Return the [x, y] coordinate for the center point of the cell that contains the specified text.  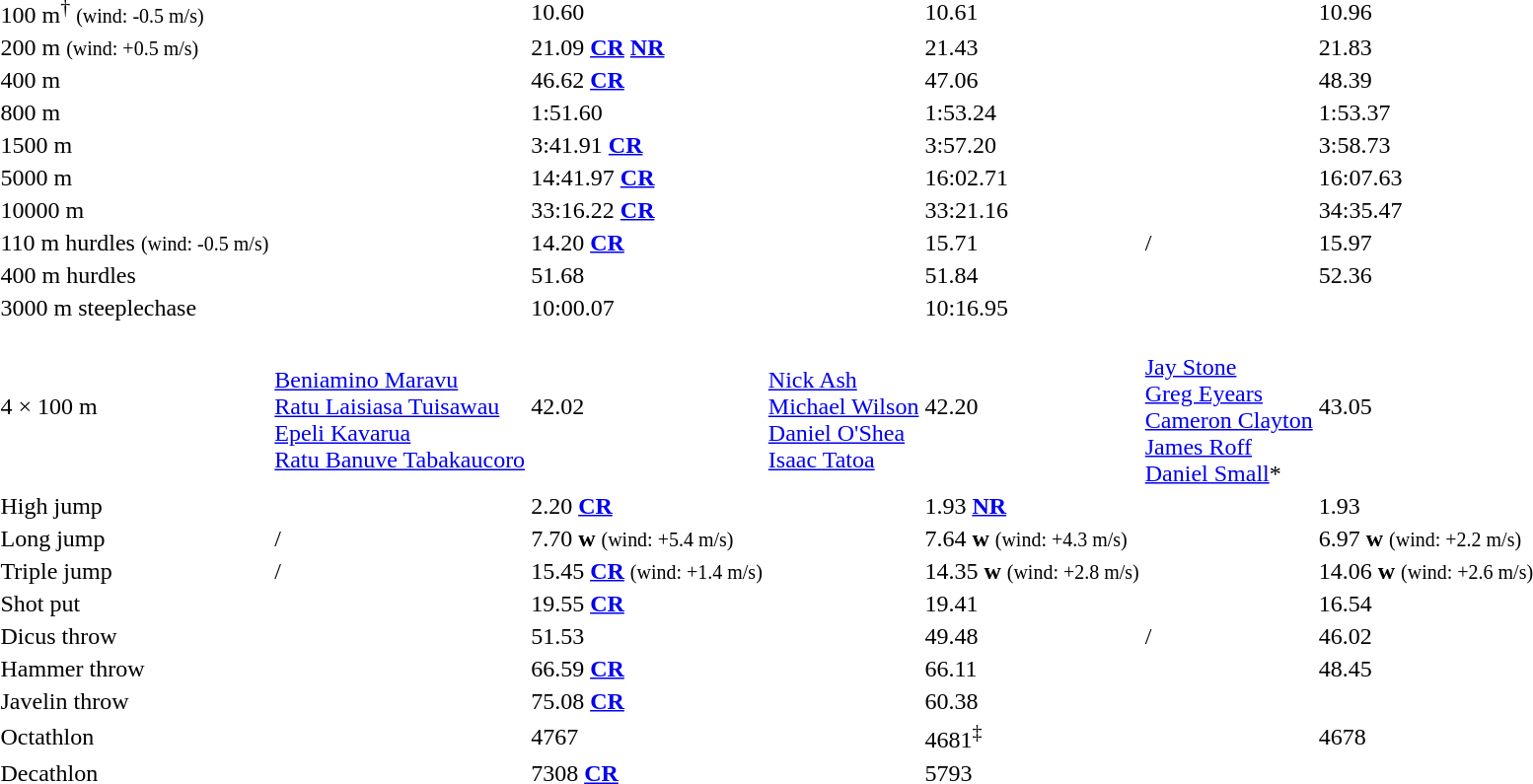
Nick AshMichael WilsonDaniel O'SheaIsaac Tatoa [843, 406]
60.38 [1032, 701]
4681‡ [1032, 737]
51.53 [647, 636]
7.70 w (wind: +5.4 m/s) [647, 538]
42.02 [647, 406]
10:00.07 [647, 308]
3:41.91 CR [647, 145]
49.48 [1032, 636]
1.93 NR [1032, 506]
14.20 CR [647, 243]
42.20 [1032, 406]
66.11 [1032, 669]
2.20 CR [647, 506]
15.71 [1032, 243]
66.59 CR [647, 669]
46.62 CR [647, 80]
10:16.95 [1032, 308]
3:57.20 [1032, 145]
1:53.24 [1032, 112]
51.68 [647, 275]
Beniamino MaravuRatu Laisiasa TuisawauEpeli KavaruaRatu Banuve Tabakaucoro [401, 406]
1:51.60 [647, 112]
21.09 CR NR [647, 47]
14:41.97 CR [647, 178]
14.35 w (wind: +2.8 m/s) [1032, 571]
19.55 CR [647, 604]
Jay StoneGreg EyearsCameron ClaytonJames RoffDaniel Small* [1229, 406]
15.45 CR (wind: +1.4 m/s) [647, 571]
19.41 [1032, 604]
47.06 [1032, 80]
33:16.22 CR [647, 210]
75.08 CR [647, 701]
7.64 w (wind: +4.3 m/s) [1032, 538]
51.84 [1032, 275]
21.43 [1032, 47]
4767 [647, 737]
33:21.16 [1032, 210]
16:02.71 [1032, 178]
